Return [x, y] of the center of cell containing provided text 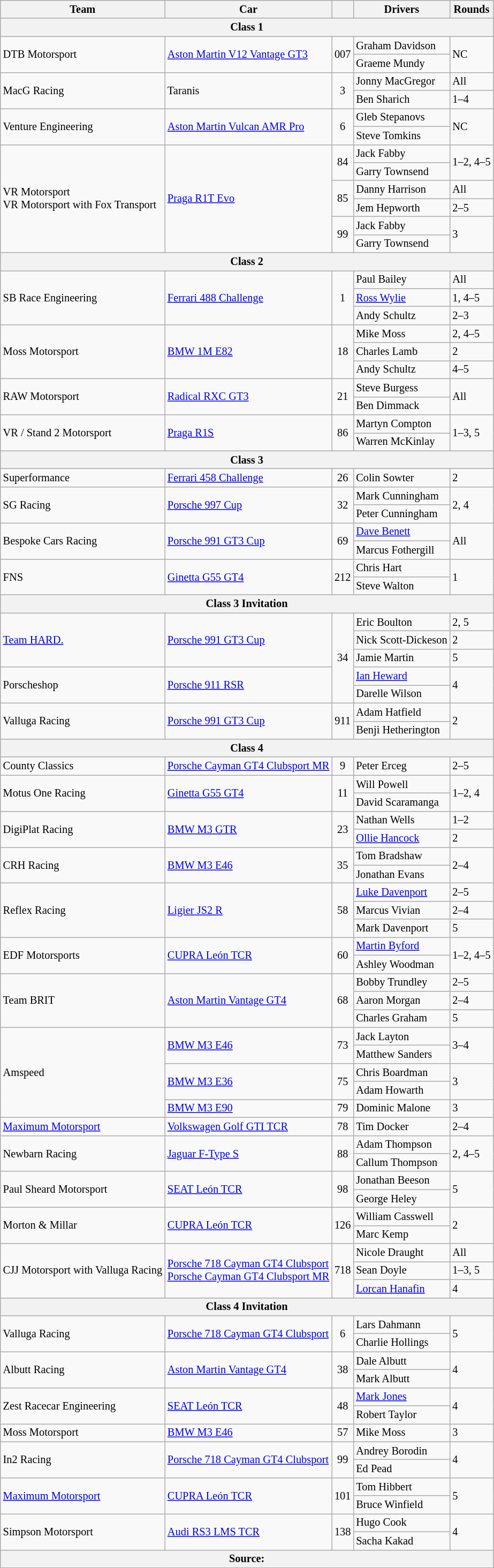
Mark Jones [401, 1397]
Team HARD. [82, 640]
26 [343, 478]
Charles Graham [401, 1018]
Ben Sharich [401, 100]
Tom Bradshaw [401, 856]
Amspeed [82, 1072]
101 [343, 1496]
Bobby Trundley [401, 982]
126 [343, 1225]
Andrey Borodin [401, 1451]
Steve Burgess [401, 388]
73 [343, 1045]
Adam Hatfield [401, 712]
Porsche 718 Cayman GT4 ClubsportPorsche Cayman GT4 Clubsport MR [248, 1271]
Robert Taylor [401, 1415]
Mark Davenport [401, 928]
Reflex Racing [82, 910]
CRH Racing [82, 865]
VR / Stand 2 Motorsport [82, 433]
1, 4–5 [471, 298]
Sean Doyle [401, 1270]
Bruce Winfield [401, 1505]
718 [343, 1271]
23 [343, 829]
Dominic Malone [401, 1108]
Zest Racecar Engineering [82, 1406]
Superformance [82, 478]
2, 4 [471, 504]
Porsche 911 RSR [248, 685]
Volkswagen Golf GTI TCR [248, 1126]
EDF Motorsports [82, 955]
212 [343, 577]
Hugo Cook [401, 1522]
Drivers [401, 9]
79 [343, 1108]
Paul Bailey [401, 279]
48 [343, 1406]
BMW M3 E90 [248, 1108]
BMW M3 E36 [248, 1081]
Albutt Racing [82, 1369]
Ed Pead [401, 1468]
Callum Thompson [401, 1162]
911 [343, 721]
Adam Howarth [401, 1090]
Jaguar F-Type S [248, 1153]
Ferrari 458 Challenge [248, 478]
38 [343, 1369]
32 [343, 504]
3–4 [471, 1045]
Sacha Kakad [401, 1541]
Rounds [471, 9]
Benji Hetherington [401, 730]
Martin Byford [401, 946]
DigiPlat Racing [82, 829]
BMW M3 GTR [248, 829]
George Heley [401, 1199]
Aston Martin V12 Vantage GT3 [248, 55]
Marcus Fothergill [401, 550]
Lars Dahmann [401, 1324]
Simpson Motorsport [82, 1531]
Chris Hart [401, 568]
RAW Motorsport [82, 396]
MacG Racing [82, 90]
County Classics [82, 766]
34 [343, 658]
Tom Hibbert [401, 1487]
Porscheshop [82, 685]
88 [343, 1153]
Aston Martin Vulcan AMR Pro [248, 126]
Danny Harrison [401, 190]
Dale Albutt [401, 1361]
78 [343, 1126]
Taranis [248, 90]
Bespoke Cars Racing [82, 541]
Jem Hepworth [401, 208]
Matthew Sanders [401, 1054]
Nathan Wells [401, 820]
35 [343, 865]
Chris Boardman [401, 1072]
Jamie Martin [401, 658]
Ashley Woodman [401, 964]
Audi RS3 LMS TCR [248, 1531]
Gleb Stepanovs [401, 117]
4–5 [471, 369]
Ben Dimmack [401, 406]
75 [343, 1081]
Jack Layton [401, 1036]
SB Race Engineering [82, 298]
Car [248, 9]
Nick Scott-Dickeson [401, 640]
11 [343, 793]
Marc Kemp [401, 1234]
Peter Erceg [401, 766]
Steve Walton [401, 586]
57 [343, 1433]
William Casswell [401, 1216]
Porsche 997 Cup [248, 504]
Paul Sheard Motorsport [82, 1190]
Ollie Hancock [401, 838]
2–3 [471, 315]
85 [343, 198]
84 [343, 163]
Team BRIT [82, 1000]
FNS [82, 577]
1–2 [471, 820]
Luke Davenport [401, 892]
Colin Sowter [401, 478]
Jonny MacGregor [401, 81]
SG Racing [82, 504]
Graham Davidson [401, 46]
007 [343, 55]
CJJ Motorsport with Valluga Racing [82, 1271]
Lorcan Hanafin [401, 1289]
BMW 1M E82 [248, 351]
Venture Engineering [82, 126]
98 [343, 1190]
Porsche Cayman GT4 Clubsport MR [248, 766]
Ross Wylie [401, 298]
Newbarn Racing [82, 1153]
Class 3 [247, 460]
Steve Tomkins [401, 135]
69 [343, 541]
60 [343, 955]
Marcus Vivian [401, 910]
Morton & Millar [82, 1225]
Ian Heward [401, 676]
21 [343, 396]
Ligier JS2 R [248, 910]
Adam Thompson [401, 1145]
David Scaramanga [401, 802]
Eric Boulton [401, 622]
In2 Racing [82, 1459]
Motus One Racing [82, 793]
9 [343, 766]
Class 3 Invitation [247, 604]
Will Powell [401, 784]
Graeme Mundy [401, 63]
DTB Motorsport [82, 55]
Ferrari 488 Challenge [248, 298]
138 [343, 1531]
Martyn Compton [401, 423]
Charlie Hollings [401, 1343]
Praga R1S [248, 433]
Charles Lamb [401, 352]
68 [343, 1000]
Aaron Morgan [401, 1000]
1–2, 4 [471, 793]
1–4 [471, 100]
Peter Cunningham [401, 514]
58 [343, 910]
Radical RXC GT3 [248, 396]
Tim Docker [401, 1126]
Praga R1T Evo [248, 199]
18 [343, 351]
Source: [247, 1559]
Darelle Wilson [401, 694]
Class 4 [247, 748]
Class 1 [247, 27]
VR MotorsportVR Motorsport with Fox Transport [82, 199]
Team [82, 9]
2, 5 [471, 622]
Jonathan Evans [401, 874]
86 [343, 433]
Mark Albutt [401, 1378]
Jonathan Beeson [401, 1180]
Mark Cunningham [401, 496]
Nicole Draught [401, 1253]
Class 4 Invitation [247, 1307]
Class 2 [247, 262]
Dave Benett [401, 532]
Warren McKinlay [401, 442]
